Find where the given text appears and provide that cell's center as (x, y) coordinate. 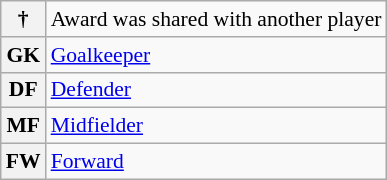
DF (24, 90)
MF (24, 126)
FW (24, 162)
Defender (216, 90)
Forward (216, 162)
Midfielder (216, 126)
GK (24, 55)
Goalkeeper (216, 55)
Award was shared with another player (216, 19)
† (24, 19)
